Capture the cell that displays the provided text and extract its [x, y] central coordinate. 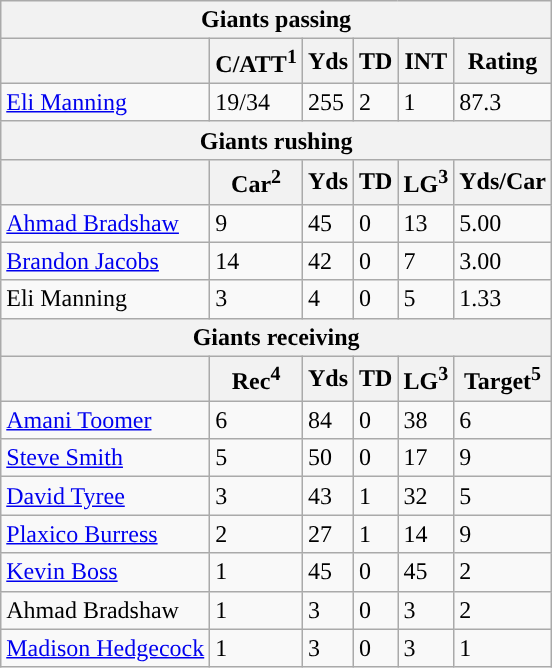
Plaxico Burress [106, 534]
43 [328, 496]
42 [328, 261]
87.3 [503, 102]
7 [426, 261]
Steve Smith [106, 458]
Madison Hedgecock [106, 648]
5.00 [503, 223]
David Tyree [106, 496]
Giants rushing [276, 140]
17 [426, 458]
Giants receiving [276, 337]
19/34 [256, 102]
Yds/Car [503, 182]
Car2 [256, 182]
Rec4 [256, 378]
27 [328, 534]
4 [328, 299]
INT [426, 62]
38 [426, 420]
84 [328, 420]
Amani Toomer [106, 420]
1.33 [503, 299]
32 [426, 496]
3.00 [503, 261]
13 [426, 223]
Kevin Boss [106, 572]
Rating [503, 62]
255 [328, 102]
50 [328, 458]
C/ATT1 [256, 62]
Target5 [503, 378]
Giants passing [276, 20]
Brandon Jacobs [106, 261]
